Output the (X, Y) coordinate of the center of the cell containing the given text.  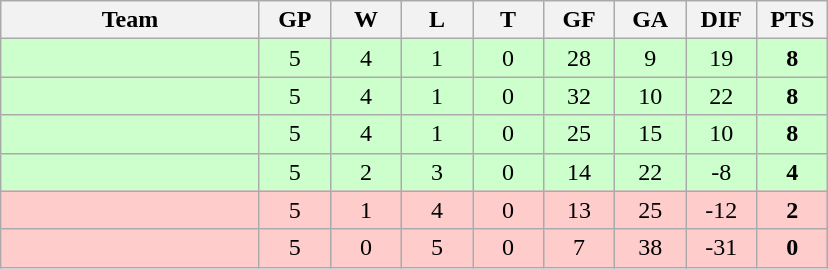
19 (722, 58)
GA (650, 20)
38 (650, 248)
32 (580, 96)
Team (130, 20)
7 (580, 248)
-31 (722, 248)
28 (580, 58)
3 (436, 172)
DIF (722, 20)
L (436, 20)
PTS (792, 20)
GP (294, 20)
13 (580, 210)
GF (580, 20)
T (508, 20)
15 (650, 134)
-12 (722, 210)
14 (580, 172)
W (366, 20)
-8 (722, 172)
9 (650, 58)
